Provide the [X, Y] coordinate of the cell's center where the given text is located.  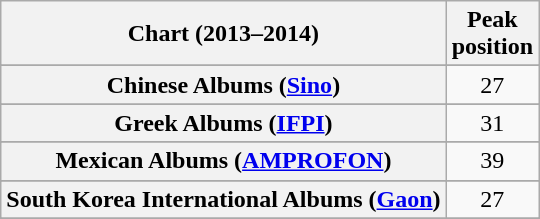
South Korea International Albums (Gaon) [224, 199]
Chinese Albums (Sino) [224, 85]
Mexican Albums (AMPROFON) [224, 161]
Peakposition [492, 34]
Greek Albums (IFPI) [224, 123]
Chart (2013–2014) [224, 34]
39 [492, 161]
31 [492, 123]
